From the cell containing the given text, extract its center point as (x, y) coordinate. 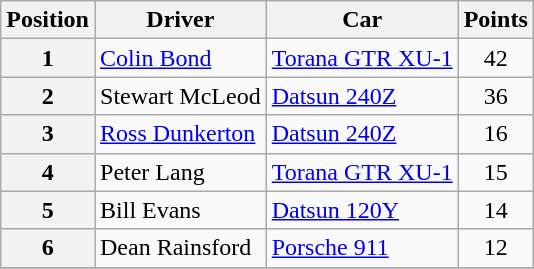
Ross Dunkerton (180, 134)
2 (48, 96)
Bill Evans (180, 210)
14 (496, 210)
Points (496, 20)
36 (496, 96)
5 (48, 210)
3 (48, 134)
Peter Lang (180, 172)
Datsun 120Y (362, 210)
Driver (180, 20)
4 (48, 172)
Dean Rainsford (180, 248)
42 (496, 58)
15 (496, 172)
Colin Bond (180, 58)
6 (48, 248)
16 (496, 134)
Stewart McLeod (180, 96)
12 (496, 248)
Position (48, 20)
Porsche 911 (362, 248)
Car (362, 20)
1 (48, 58)
